For the text-containing cell, return its midpoint in (X, Y) coordinate format. 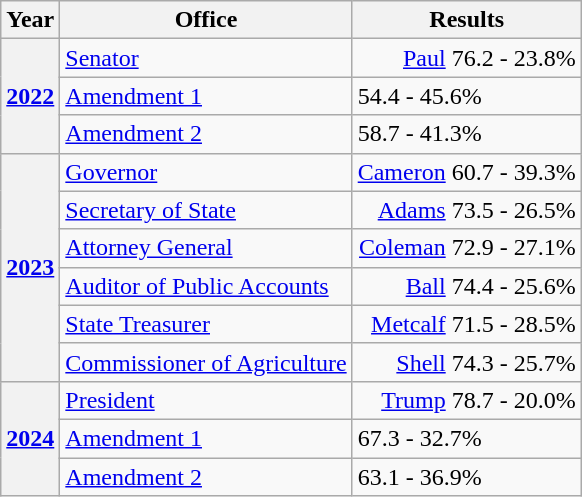
Senator (206, 58)
Metcalf 71.5 - 28.5% (466, 324)
58.7 - 41.3% (466, 134)
Shell 74.3 - 25.7% (466, 362)
63.1 - 36.9% (466, 477)
Coleman 72.9 - 27.1% (466, 248)
54.4 - 45.6% (466, 96)
2022 (30, 96)
2024 (30, 438)
Commissioner of Agriculture (206, 362)
Paul 76.2 - 23.8% (466, 58)
Governor (206, 172)
Ball 74.4 - 25.6% (466, 286)
Auditor of Public Accounts (206, 286)
Cameron 60.7 - 39.3% (466, 172)
Secretary of State (206, 210)
Year (30, 20)
State Treasurer (206, 324)
2023 (30, 267)
President (206, 400)
Results (466, 20)
Attorney General (206, 248)
Adams 73.5 - 26.5% (466, 210)
Trump 78.7 - 20.0% (466, 400)
Office (206, 20)
67.3 - 32.7% (466, 438)
